Find where the given text appears and provide that cell's center as (X, Y) coordinate. 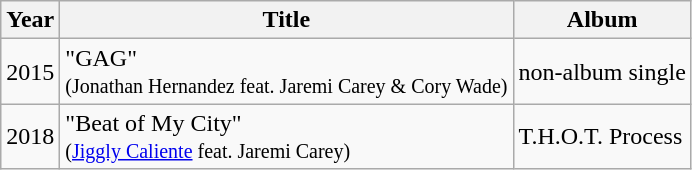
2018 (30, 136)
"Beat of My City"(Jiggly Caliente feat. Jaremi Carey) (286, 136)
Year (30, 20)
Title (286, 20)
T.H.O.T. Process (602, 136)
2015 (30, 72)
"GAG" (Jonathan Hernandez feat. Jaremi Carey & Cory Wade) (286, 72)
non-album single (602, 72)
Album (602, 20)
